Find where the given text appears and provide that cell's center as [x, y] coordinate. 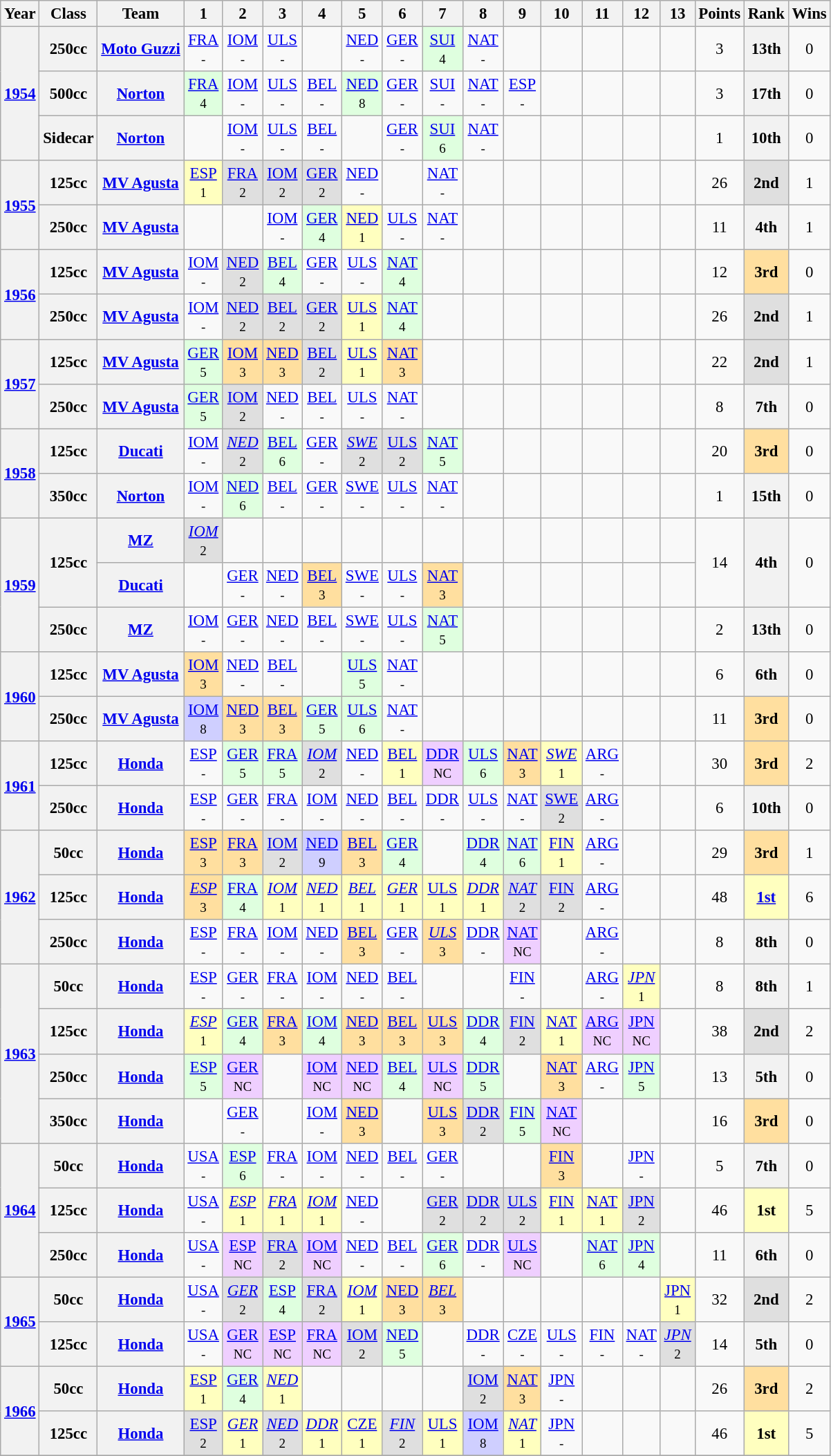
CZE1 [362, 1434]
FRANC [322, 1344]
30 [719, 763]
ESP4 [282, 1300]
SUI- [442, 94]
CZE- [523, 1344]
ESP6 [242, 1166]
1960 [20, 697]
FIN3 [561, 1166]
29 [719, 853]
NED8 [362, 94]
Wins [809, 14]
1965 [20, 1322]
1955 [20, 205]
JPNNC [642, 1032]
38 [719, 1032]
SWE1 [561, 763]
1954 [20, 94]
Rank [766, 14]
48 [719, 897]
1957 [20, 384]
BEL6 [282, 451]
DDR5 [483, 1076]
20 [719, 451]
500cc [68, 94]
NED6 [242, 495]
7 [442, 14]
NED5 [402, 1344]
Team [141, 14]
Points [719, 14]
GER6 [442, 1256]
ESP5 [203, 1076]
32 [719, 1300]
1963 [20, 1054]
1964 [20, 1210]
NAT2 [523, 897]
15th [766, 495]
1962 [20, 897]
16 [719, 1121]
Year [20, 14]
Moto Guzzi [141, 50]
JPN5 [642, 1076]
NED9 [322, 853]
DDRNC [442, 763]
1956 [20, 295]
1958 [20, 473]
SUI6 [442, 138]
SUI4 [442, 50]
Sidecar [68, 138]
ARGNC [603, 1032]
1966 [20, 1410]
NEDNC [362, 1076]
17th [766, 94]
FIN5 [523, 1121]
ULS5 [362, 675]
4 [322, 14]
FRA5 [282, 763]
22 [719, 362]
9 [523, 14]
10 [561, 14]
Class [68, 14]
1961 [20, 785]
FRA1 [282, 1210]
ESP2 [203, 1434]
IOM4 [322, 1032]
JPN4 [642, 1256]
1959 [20, 585]
